Find where the given text appears and provide that cell's center as [X, Y] coordinate. 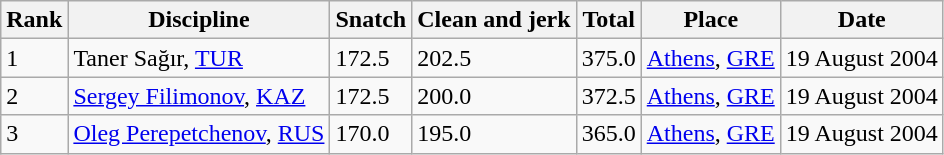
2 [34, 96]
170.0 [371, 134]
195.0 [494, 134]
Discipline [199, 20]
Oleg Perepetchenov, RUS [199, 134]
202.5 [494, 58]
365.0 [608, 134]
200.0 [494, 96]
Date [862, 20]
Taner Sağır, TUR [199, 58]
Clean and jerk [494, 20]
3 [34, 134]
375.0 [608, 58]
Sergey Filimonov, KAZ [199, 96]
Rank [34, 20]
1 [34, 58]
Place [710, 20]
Snatch [371, 20]
372.5 [608, 96]
Total [608, 20]
